Return the [X, Y] coordinate for the center point of the cell that contains the specified text.  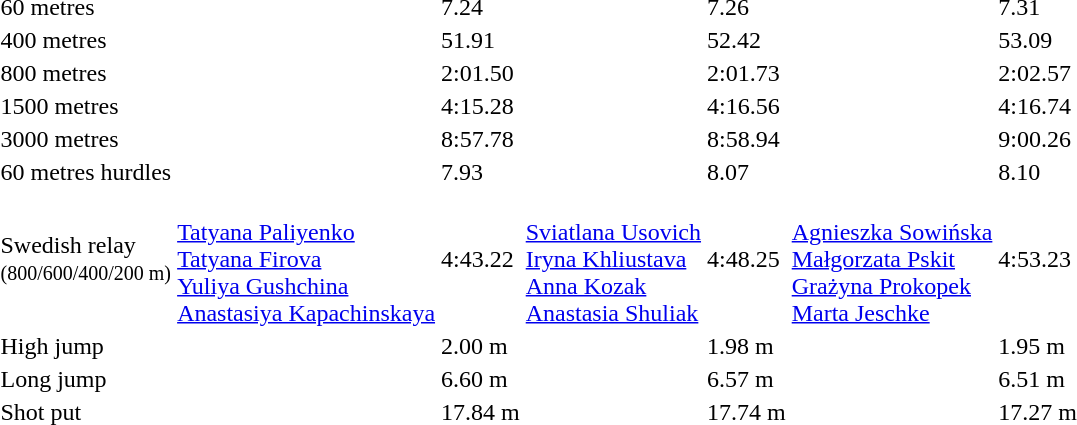
8:57.78 [481, 139]
1.98 m [747, 346]
8.07 [747, 172]
Sviatlana UsovichIryna KhliustavaAnna KozakAnastasia Shuliak [613, 259]
4:15.28 [481, 106]
4:16.56 [747, 106]
4:43.22 [481, 259]
8:58.94 [747, 139]
2:01.50 [481, 73]
6.57 m [747, 379]
52.42 [747, 40]
6.60 m [481, 379]
7.93 [481, 172]
51.91 [481, 40]
2:01.73 [747, 73]
2.00 m [481, 346]
Tatyana PaliyenkoTatyana FirovaYuliya GushchinaAnastasiya Kapachinskaya [306, 259]
Agnieszka SowińskaMałgorzata PskitGrażyna ProkopekMarta Jeschke [892, 259]
4:48.25 [747, 259]
